Output the (x, y) coordinate of the center of the cell containing the given text.  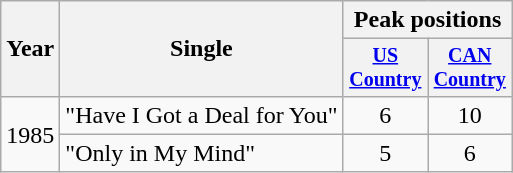
CAN Country (470, 68)
Year (30, 49)
"Have I Got a Deal for You" (202, 115)
Peak positions (428, 20)
Single (202, 49)
5 (385, 153)
10 (470, 115)
1985 (30, 134)
US Country (385, 68)
"Only in My Mind" (202, 153)
